Return (x, y) of the center of cell containing provided text 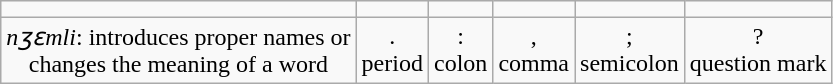
,comma (534, 50)
:colon (460, 50)
?question mark (758, 50)
.period (392, 50)
;semicolon (630, 50)
nʒɛmli: introduces proper names orchanges the meaning of a word (178, 50)
